Return [x, y] of the center of cell containing provided text 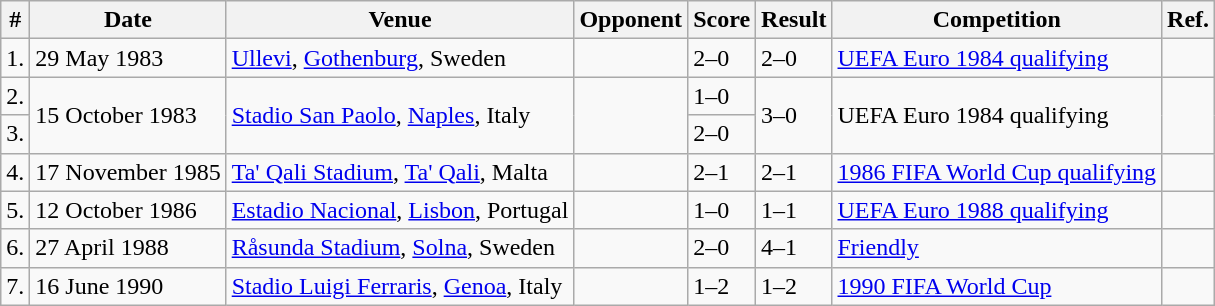
Ullevi, Gothenburg, Sweden [400, 58]
UEFA Euro 1988 qualifying [997, 210]
Ref. [1188, 20]
15 October 1983 [128, 115]
27 April 1988 [128, 248]
Råsunda Stadium, Solna, Sweden [400, 248]
Friendly [997, 248]
17 November 1985 [128, 172]
Result [794, 20]
Date [128, 20]
Stadio San Paolo, Naples, Italy [400, 115]
4. [16, 172]
1986 FIFA World Cup qualifying [997, 172]
Competition [997, 20]
3–0 [794, 115]
1–1 [794, 210]
29 May 1983 [128, 58]
Venue [400, 20]
Ta' Qali Stadium, Ta' Qali, Malta [400, 172]
Estadio Nacional, Lisbon, Portugal [400, 210]
Score [722, 20]
# [16, 20]
4–1 [794, 248]
Opponent [631, 20]
7. [16, 286]
1990 FIFA World Cup [997, 286]
Stadio Luigi Ferraris, Genoa, Italy [400, 286]
12 October 1986 [128, 210]
5. [16, 210]
2. [16, 96]
1. [16, 58]
3. [16, 134]
6. [16, 248]
16 June 1990 [128, 286]
